Search for the cell housing the specified text and yield its (x, y) center coordinate. 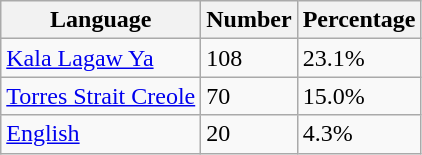
Kala Lagaw Ya (101, 58)
70 (249, 96)
English (101, 134)
108 (249, 58)
4.3% (359, 134)
Percentage (359, 20)
15.0% (359, 96)
Language (101, 20)
20 (249, 134)
23.1% (359, 58)
Torres Strait Creole (101, 96)
Number (249, 20)
